Return (X, Y) of the center of cell containing provided text 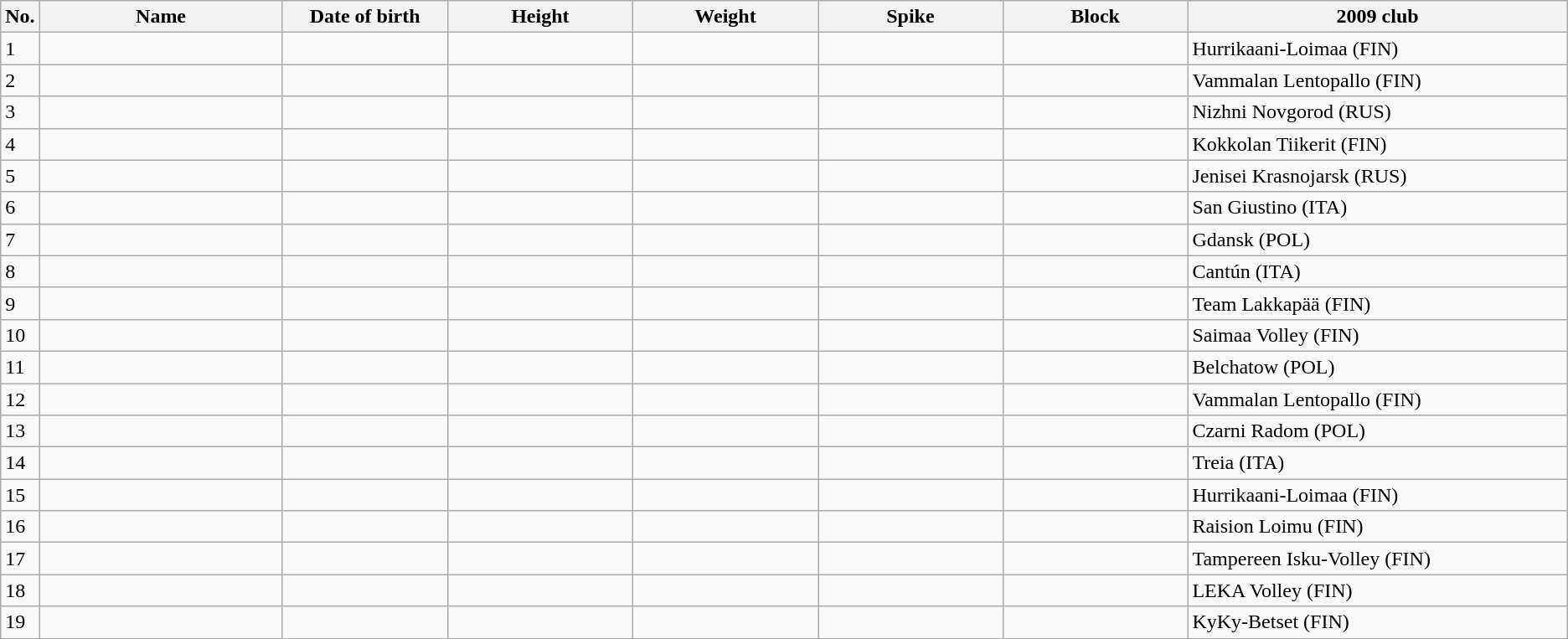
KyKy-Betset (FIN) (1377, 622)
No. (20, 17)
2009 club (1377, 17)
9 (20, 303)
Spike (911, 17)
Treia (ITA) (1377, 463)
Saimaa Volley (FIN) (1377, 335)
Block (1096, 17)
18 (20, 590)
3 (20, 112)
Czarni Radom (POL) (1377, 431)
Jenisei Krasnojarsk (RUS) (1377, 176)
Name (161, 17)
16 (20, 527)
Date of birth (365, 17)
Gdansk (POL) (1377, 240)
13 (20, 431)
5 (20, 176)
14 (20, 463)
Weight (725, 17)
LEKA Volley (FIN) (1377, 590)
19 (20, 622)
15 (20, 495)
Team Lakkapää (FIN) (1377, 303)
2 (20, 80)
Height (539, 17)
6 (20, 208)
Kokkolan Tiikerit (FIN) (1377, 144)
10 (20, 335)
Nizhni Novgorod (RUS) (1377, 112)
Cantún (ITA) (1377, 271)
1 (20, 49)
7 (20, 240)
4 (20, 144)
8 (20, 271)
Tampereen Isku-Volley (FIN) (1377, 559)
San Giustino (ITA) (1377, 208)
Raision Loimu (FIN) (1377, 527)
17 (20, 559)
12 (20, 399)
Belchatow (POL) (1377, 367)
11 (20, 367)
